Search for the cell housing the specified text and yield its (x, y) center coordinate. 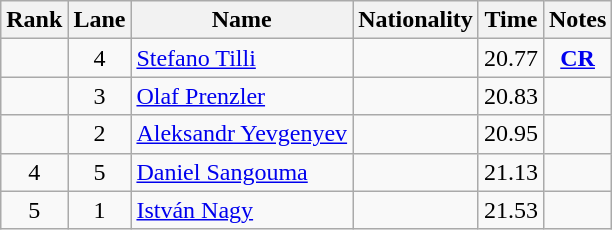
István Nagy (242, 210)
Time (510, 20)
1 (100, 210)
Olaf Prenzler (242, 96)
20.83 (510, 96)
21.13 (510, 172)
Notes (577, 20)
20.77 (510, 58)
Name (242, 20)
3 (100, 96)
Rank (34, 20)
21.53 (510, 210)
Daniel Sangouma (242, 172)
20.95 (510, 134)
2 (100, 134)
Nationality (416, 20)
CR (577, 58)
Aleksandr Yevgenyev (242, 134)
Lane (100, 20)
Stefano Tilli (242, 58)
